For the text-containing cell, return its midpoint in (x, y) coordinate format. 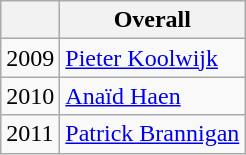
2010 (30, 96)
Pieter Koolwijk (152, 58)
2009 (30, 58)
Overall (152, 20)
2011 (30, 134)
Anaïd Haen (152, 96)
Patrick Brannigan (152, 134)
